Capture the cell that displays the provided text and extract its (x, y) central coordinate. 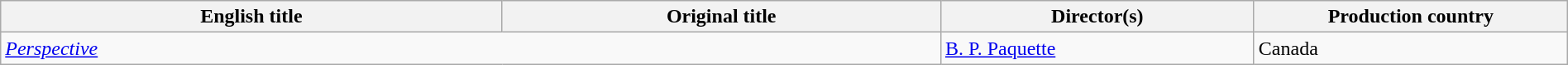
Perspective (471, 48)
B. P. Paquette (1097, 48)
Production country (1411, 17)
Canada (1411, 48)
English title (251, 17)
Director(s) (1097, 17)
Original title (721, 17)
